From the cell containing the given text, extract its center point as (X, Y) coordinate. 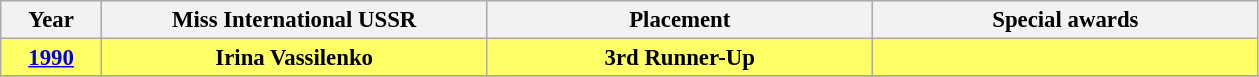
Special awards (1066, 20)
Placement (680, 20)
Irina Vassilenko (294, 58)
Year (52, 20)
1990 (52, 58)
3rd Runner-Up (680, 58)
Miss International USSR (294, 20)
